Locate the cell with the specified text and output its (X, Y) center coordinate. 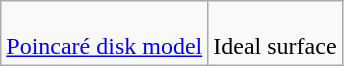
Ideal surface (275, 34)
Poincaré disk model (104, 34)
